Return the [X, Y] coordinate for the center point of the cell that contains the specified text.  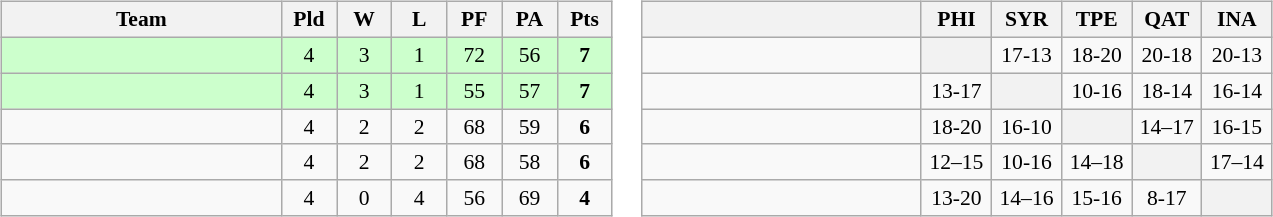
QAT [1167, 20]
59 [530, 127]
14–18 [1097, 162]
13-20 [956, 198]
PF [474, 20]
16-15 [1237, 127]
15-16 [1097, 198]
0 [364, 198]
W [364, 20]
17-13 [1026, 55]
72 [474, 55]
18-14 [1167, 91]
58 [530, 162]
14–17 [1167, 127]
12–15 [956, 162]
PHI [956, 20]
13-17 [956, 91]
PA [530, 20]
SYR [1026, 20]
20-13 [1237, 55]
Pts [584, 20]
16-14 [1237, 91]
57 [530, 91]
17–14 [1237, 162]
55 [474, 91]
20-18 [1167, 55]
69 [530, 198]
L [420, 20]
16-10 [1026, 127]
INA [1237, 20]
8-17 [1167, 198]
TPE [1097, 20]
Pld [308, 20]
Team [141, 20]
14–16 [1026, 198]
